For the text-containing cell, return its midpoint in [x, y] coordinate format. 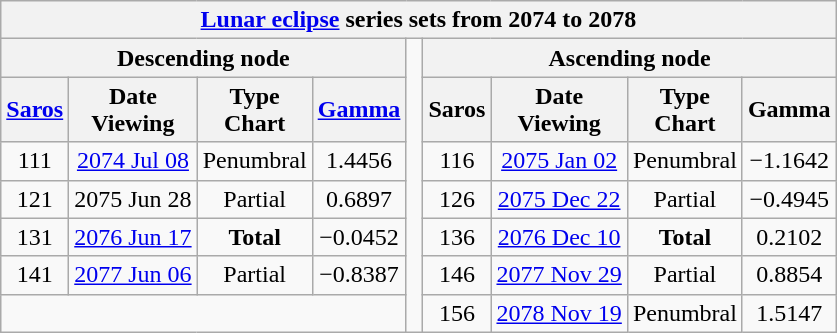
Lunar eclipse series sets from 2074 to 2078 [418, 20]
0.2102 [789, 237]
1.5147 [789, 313]
−0.4945 [789, 199]
2076 Jun 17 [133, 237]
126 [457, 199]
2077 Nov 29 [559, 275]
2075 Dec 22 [559, 199]
2075 Jun 28 [133, 199]
146 [457, 275]
141 [35, 275]
156 [457, 313]
2075 Jan 02 [559, 161]
Ascending node [630, 58]
111 [35, 161]
121 [35, 199]
136 [457, 237]
0.6897 [359, 199]
2074 Jul 08 [133, 161]
116 [457, 161]
−1.1642 [789, 161]
2078 Nov 19 [559, 313]
2077 Jun 06 [133, 275]
1.4456 [359, 161]
2076 Dec 10 [559, 237]
131 [35, 237]
−0.0452 [359, 237]
0.8854 [789, 275]
−0.8387 [359, 275]
Descending node [204, 58]
